Output the [x, y] coordinate of the center of the cell containing the given text.  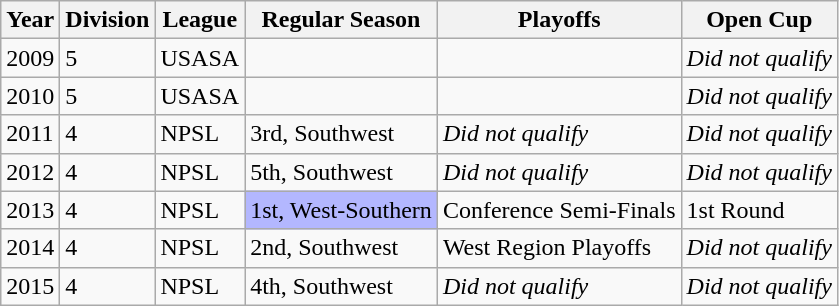
2013 [30, 210]
Open Cup [759, 20]
2014 [30, 248]
4th, Southwest [342, 286]
2010 [30, 96]
1st, West-Southern [342, 210]
Conference Semi-Finals [559, 210]
West Region Playoffs [559, 248]
Playoffs [559, 20]
League [200, 20]
2009 [30, 58]
Division [108, 20]
2011 [30, 134]
3rd, Southwest [342, 134]
2015 [30, 286]
5th, Southwest [342, 172]
2012 [30, 172]
Year [30, 20]
Regular Season [342, 20]
1st Round [759, 210]
2nd, Southwest [342, 248]
